For the text-containing cell, return its midpoint in (X, Y) coordinate format. 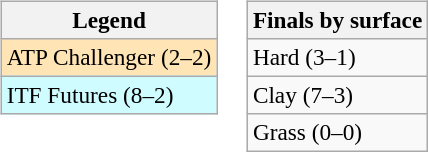
Hard (3–1) (337, 57)
ITF Futures (8–2) (108, 95)
Legend (108, 20)
Finals by surface (337, 20)
Clay (7–3) (337, 95)
ATP Challenger (2–2) (108, 57)
Grass (0–0) (337, 133)
